For the text-containing cell, return its midpoint in (X, Y) coordinate format. 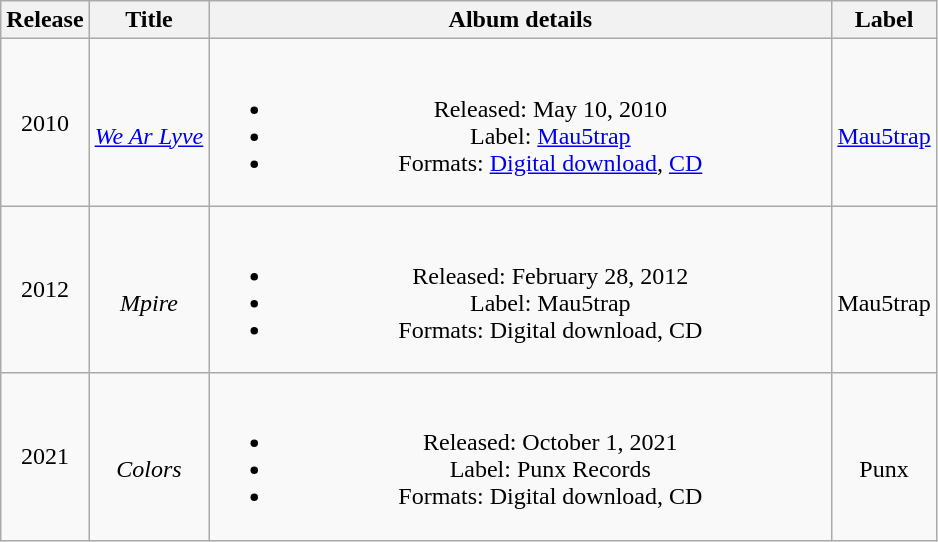
Mpire (149, 290)
We Ar Lyve (149, 122)
Released: May 10, 2010Label: Mau5trapFormats: Digital download, CD (520, 122)
Released: February 28, 2012Label: Mau5trapFormats: Digital download, CD (520, 290)
Release (45, 20)
Title (149, 20)
Colors (149, 456)
Released: October 1, 2021Label: Punx RecordsFormats: Digital download, CD (520, 456)
Album details (520, 20)
2010 (45, 122)
2012 (45, 290)
2021 (45, 456)
Punx (884, 456)
Label (884, 20)
